Extract the [X, Y] coordinate from the center of the cell holding the provided text.  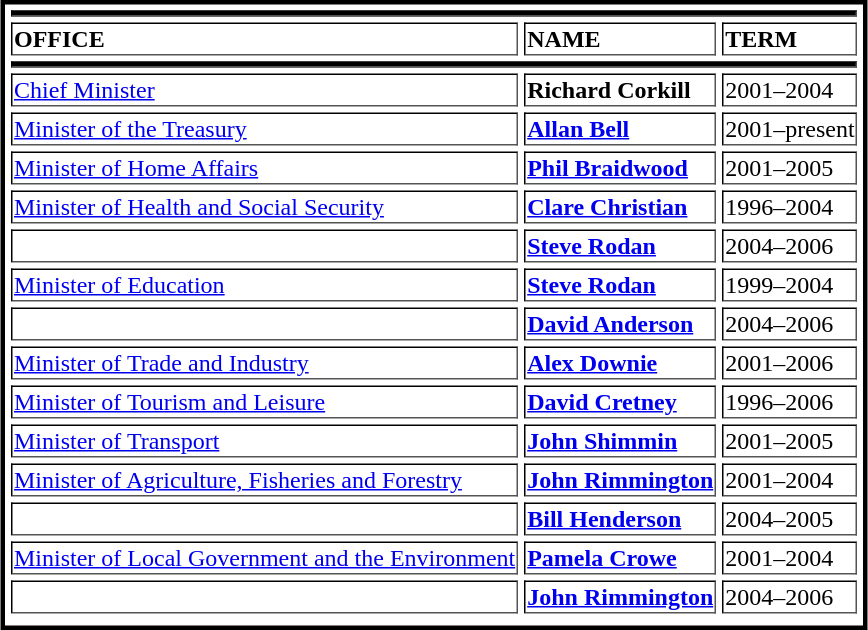
Minister of Transport [264, 440]
1999–2004 [790, 284]
2001–2006 [790, 362]
John Shimmin [620, 440]
2001–present [790, 128]
David Cretney [620, 402]
Phil Braidwood [620, 168]
TERM [790, 38]
Minister of Health and Social Security [264, 206]
Clare Christian [620, 206]
Richard Corkill [620, 90]
Allan Bell [620, 128]
NAME [620, 38]
2004–2005 [790, 518]
Minister of Tourism and Leisure [264, 402]
Chief Minister [264, 90]
David Anderson [620, 324]
Minister of the Treasury [264, 128]
Bill Henderson [620, 518]
1996–2004 [790, 206]
Minister of Education [264, 284]
OFFICE [264, 38]
Minister of Home Affairs [264, 168]
Minister of Trade and Industry [264, 362]
Minister of Local Government and the Environment [264, 558]
Pamela Crowe [620, 558]
Minister of Agriculture, Fisheries and Forestry [264, 480]
Alex Downie [620, 362]
1996–2006 [790, 402]
